Scan for the cell matching the given text and deliver its (x, y) coordinate at center. 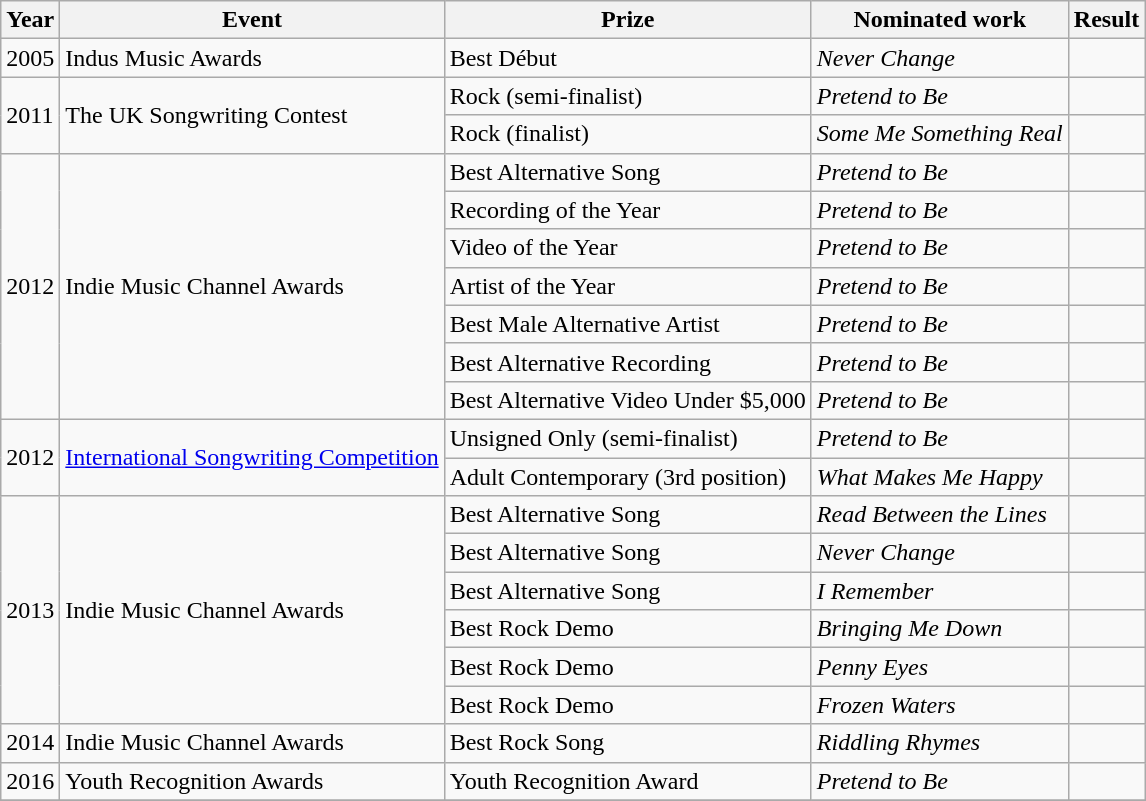
Best Alternative Recording (628, 362)
Year (30, 20)
I Remember (940, 591)
Some Me Something Real (940, 134)
The UK Songwriting Contest (252, 115)
2011 (30, 115)
Indus Music Awards (252, 58)
Prize (628, 20)
Rock (semi-finalist) (628, 96)
Penny Eyes (940, 667)
Best Début (628, 58)
Adult Contemporary (3rd position) (628, 477)
2005 (30, 58)
Event (252, 20)
What Makes Me Happy (940, 477)
2014 (30, 743)
Artist of the Year (628, 286)
Best Alternative Video Under $5,000 (628, 400)
Youth Recognition Award (628, 781)
Recording of the Year (628, 210)
Unsigned Only (semi-finalist) (628, 438)
Best Rock Song (628, 743)
International Songwriting Competition (252, 457)
Riddling Rhymes (940, 743)
Read Between the Lines (940, 515)
Rock (finalist) (628, 134)
2013 (30, 610)
Youth Recognition Awards (252, 781)
Frozen Waters (940, 705)
Video of the Year (628, 248)
Bringing Me Down (940, 629)
2016 (30, 781)
Best Male Alternative Artist (628, 324)
Result (1106, 20)
Nominated work (940, 20)
